Determine the (X, Y) coordinate at the center of the cell enclosing the given text.  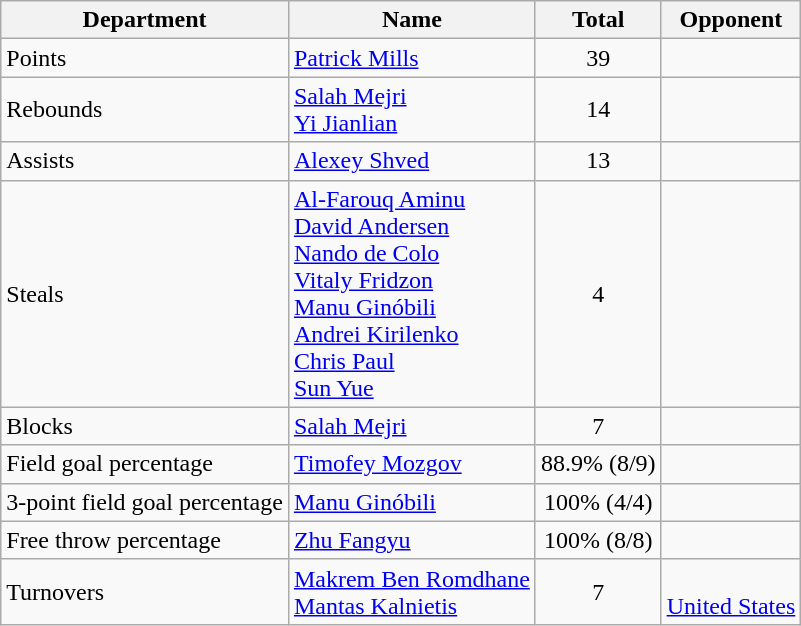
Timofey Mozgov (412, 464)
Department (145, 20)
Blocks (145, 426)
Alexey Shved (412, 161)
Free throw percentage (145, 540)
Zhu Fangyu (412, 540)
100% (4/4) (598, 502)
Manu Ginóbili (412, 502)
14 (598, 110)
3-point field goal percentage (145, 502)
Salah Mejri Yi Jianlian (412, 110)
Steals (145, 294)
Salah Mejri (412, 426)
39 (598, 58)
13 (598, 161)
Makrem Ben Romdhane Mantas Kalnietis (412, 592)
Al-Farouq Aminu David Andersen Nando de Colo Vitaly Fridzon Manu Ginóbili Andrei Kirilenko Chris Paul Sun Yue (412, 294)
4 (598, 294)
Points (145, 58)
Assists (145, 161)
Name (412, 20)
Total (598, 20)
Opponent (731, 20)
Patrick Mills (412, 58)
Turnovers (145, 592)
100% (8/8) (598, 540)
88.9% (8/9) (598, 464)
Field goal percentage (145, 464)
United States (731, 592)
Rebounds (145, 110)
